Locate the cell with the specified text and output its (x, y) center coordinate. 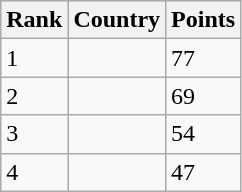
47 (204, 172)
3 (34, 134)
Points (204, 20)
77 (204, 58)
4 (34, 172)
Country (117, 20)
1 (34, 58)
54 (204, 134)
2 (34, 96)
Rank (34, 20)
69 (204, 96)
